Output the [x, y] coordinate of the center of the cell containing the given text.  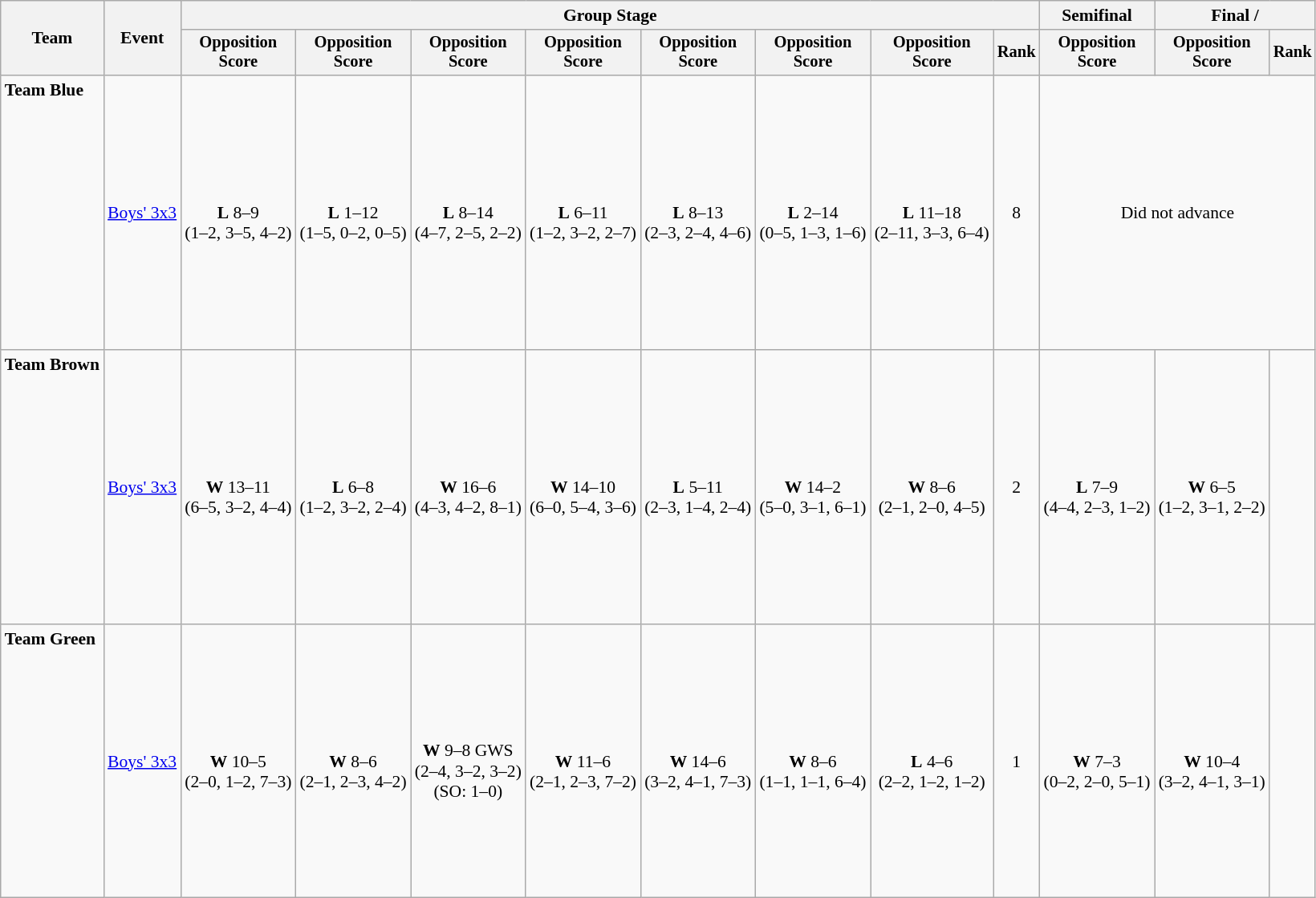
Team Brown [52, 487]
Semifinal [1096, 15]
L 8–14(4–7, 2–5, 2–2) [469, 213]
L 2–14(0–5, 1–3, 1–6) [812, 213]
W 8–6(2–1, 2–0, 4–5) [932, 487]
L 6–8(1–2, 3–2, 2–4) [353, 487]
L 8–13(2–3, 2–4, 4–6) [698, 213]
W 6–5(1–2, 3–1, 2–2) [1212, 487]
L 7–9(4–4, 2–3, 1–2) [1096, 487]
Team [52, 39]
Event [142, 39]
L 8–9(1–2, 3–5, 4–2) [238, 213]
Did not advance [1177, 213]
L 5–11(2–3, 1–4, 2–4) [698, 487]
W 14–2(5–0, 3–1, 6–1) [812, 487]
Team Blue [52, 213]
W 13–11(6–5, 3–2, 4–4) [238, 487]
L 11–18(2–11, 3–3, 6–4) [932, 213]
W 14–10(6–0, 5–4, 3–6) [583, 487]
8 [1017, 213]
Final / [1236, 15]
Group Stage [610, 15]
2 [1017, 487]
L 1–12(1–5, 0–2, 0–5) [353, 213]
L 6–11(1–2, 3–2, 2–7) [583, 213]
W 16–6(4–3, 4–2, 8–1) [469, 487]
